Capture the cell that displays the provided text and extract its [x, y] central coordinate. 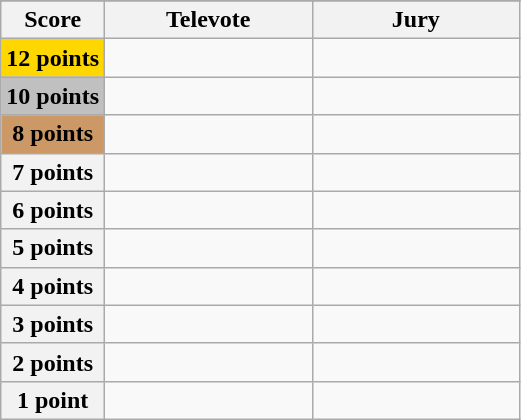
5 points [53, 248]
1 point [53, 400]
Televote [209, 20]
8 points [53, 134]
3 points [53, 324]
4 points [53, 286]
Jury [416, 20]
2 points [53, 362]
12 points [53, 58]
7 points [53, 172]
Score [53, 20]
6 points [53, 210]
10 points [53, 96]
